Identify which cell holds the provided text, then report its [X, Y] central coordinate. 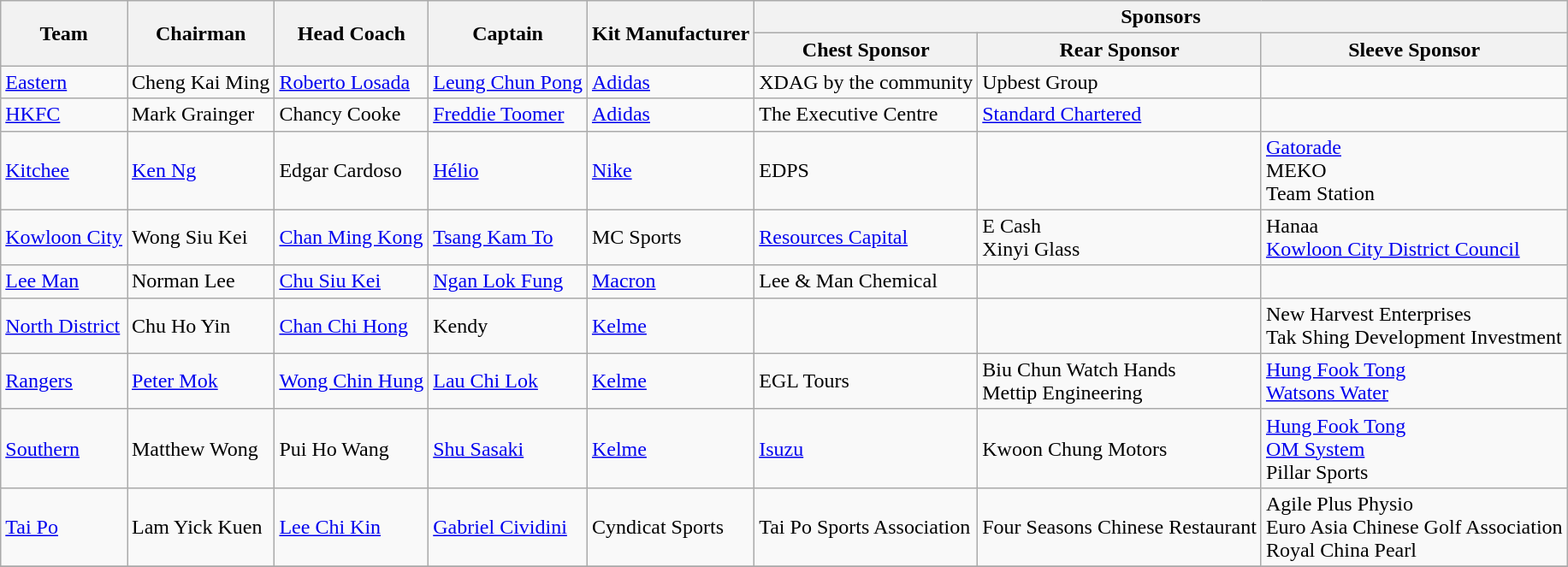
Norman Lee [200, 281]
Hung Fook TongOM SystemPillar Sports [1414, 448]
Wong Siu Kei [200, 238]
Kowloon City [64, 238]
XDAG by the community [866, 82]
Nike [671, 170]
Standard Chartered [1120, 115]
New Harvest EnterprisesTak Shing Development Investment [1414, 325]
Isuzu [866, 448]
Team [64, 33]
HanaaKowloon City District Council [1414, 238]
Biu Chun Watch HandsMettip Engineering [1120, 381]
Matthew Wong [200, 448]
Captain [508, 33]
Kit Manufacturer [671, 33]
Lau Chi Lok [508, 381]
Chan Ming Kong [352, 238]
EGL Tours [866, 381]
MC Sports [671, 238]
Chancy Cooke [352, 115]
Tai Po [64, 527]
Edgar Cardoso [352, 170]
Four Seasons Chinese Restaurant [1120, 527]
Sponsors [1161, 17]
Tai Po Sports Association [866, 527]
Macron [671, 281]
Kendy [508, 325]
Mark Grainger [200, 115]
Cheng Kai Ming [200, 82]
Upbest Group [1120, 82]
Sleeve Sponsor [1414, 50]
Chu Siu Kei [352, 281]
Rangers [64, 381]
North District [64, 325]
Lee Man [64, 281]
Ngan Lok Fung [508, 281]
Lee Chi Kin [352, 527]
Chan Chi Hong [352, 325]
Lee & Man Chemical [866, 281]
Lam Yick Kuen [200, 527]
Pui Ho Wang [352, 448]
Gabriel Cividini [508, 527]
Eastern [64, 82]
Wong Chin Hung [352, 381]
Chairman [200, 33]
E CashXinyi Glass [1120, 238]
GatoradeMEKOTeam Station [1414, 170]
Rear Sponsor [1120, 50]
Hung Fook TongWatsons Water [1414, 381]
HKFC [64, 115]
Resources Capital [866, 238]
EDPS [866, 170]
Chu Ho Yin [200, 325]
Southern [64, 448]
Agile Plus PhysioEuro Asia Chinese Golf AssociationRoyal China Pearl [1414, 527]
Leung Chun Pong [508, 82]
Chest Sponsor [866, 50]
Hélio [508, 170]
Tsang Kam To [508, 238]
Kwoon Chung Motors [1120, 448]
Head Coach [352, 33]
Roberto Losada [352, 82]
Ken Ng [200, 170]
Cyndicat Sports [671, 527]
The Executive Centre [866, 115]
Peter Mok [200, 381]
Freddie Toomer [508, 115]
Shu Sasaki [508, 448]
Kitchee [64, 170]
